Provide the [x, y] coordinate of the cell's center where the given text is located.  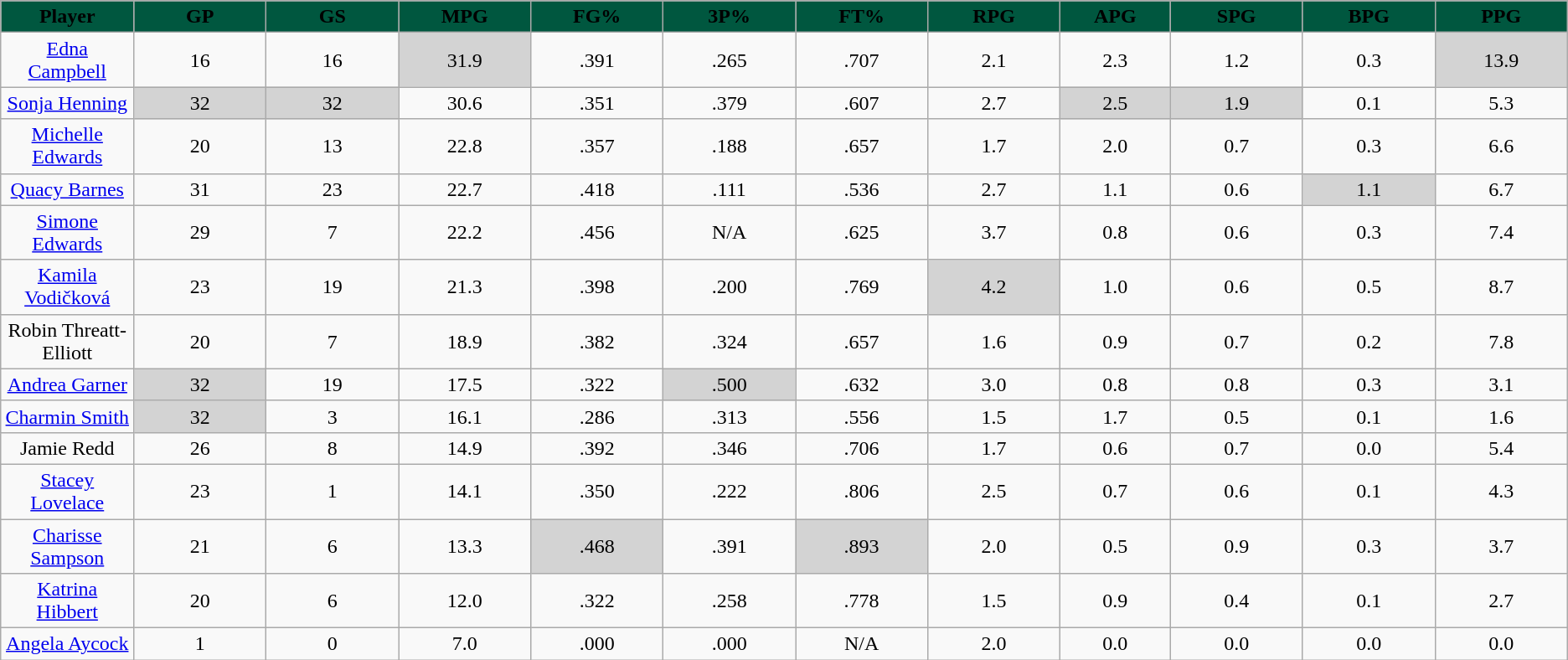
5.4 [1501, 448]
0.4 [1236, 601]
Sonja Henning [67, 103]
Simone Edwards [67, 233]
.222 [730, 491]
.357 [597, 146]
Michelle Edwards [67, 146]
.625 [862, 233]
Katrina Hibbert [67, 601]
Charisse Sampson [67, 546]
.265 [730, 60]
7.0 [465, 644]
13.9 [1501, 60]
MPG [465, 17]
.111 [730, 189]
.500 [730, 384]
3.0 [994, 384]
0 [333, 644]
PPG [1501, 17]
3P% [730, 17]
8.7 [1501, 286]
Robin Threatt-Elliott [67, 342]
5.3 [1501, 103]
FT% [862, 17]
Player [67, 17]
14.1 [465, 491]
.778 [862, 601]
2.3 [1116, 60]
Angela Aycock [67, 644]
.286 [597, 416]
BPG [1369, 17]
14.9 [465, 448]
6.7 [1501, 189]
.456 [597, 233]
APG [1116, 17]
FG% [597, 17]
Jamie Redd [67, 448]
13.3 [465, 546]
1.2 [1236, 60]
.769 [862, 286]
12.0 [465, 601]
22.8 [465, 146]
4.2 [994, 286]
17.5 [465, 384]
4.3 [1501, 491]
22.7 [465, 189]
Charmin Smith [67, 416]
7.8 [1501, 342]
.188 [730, 146]
Quacy Barnes [67, 189]
.632 [862, 384]
7.4 [1501, 233]
3 [333, 416]
Stacey Lovelace [67, 491]
0.2 [1369, 342]
3.1 [1501, 384]
.556 [862, 416]
.707 [862, 60]
.536 [862, 189]
.382 [597, 342]
21.3 [465, 286]
29 [200, 233]
Kamila Vodičková [67, 286]
6.6 [1501, 146]
Edna Campbell [67, 60]
.200 [730, 286]
.313 [730, 416]
1.0 [1116, 286]
26 [200, 448]
22.2 [465, 233]
.607 [862, 103]
GS [333, 17]
21 [200, 546]
.324 [730, 342]
SPG [1236, 17]
Andrea Garner [67, 384]
18.9 [465, 342]
8 [333, 448]
.258 [730, 601]
RPG [994, 17]
.351 [597, 103]
.379 [730, 103]
.392 [597, 448]
.893 [862, 546]
.706 [862, 448]
.350 [597, 491]
.418 [597, 189]
.346 [730, 448]
31.9 [465, 60]
31 [200, 189]
1.9 [1236, 103]
2.1 [994, 60]
16.1 [465, 416]
30.6 [465, 103]
.468 [597, 546]
GP [200, 17]
13 [333, 146]
.806 [862, 491]
.398 [597, 286]
